Detect which cell encompasses the target text, then output its (X, Y) center coordinate. 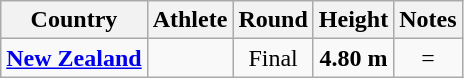
= (428, 58)
Country (74, 20)
Final (273, 58)
New Zealand (74, 58)
Height (353, 20)
4.80 m (353, 58)
Round (273, 20)
Notes (428, 20)
Athlete (190, 20)
